From the cell containing the given text, extract its center point as [x, y] coordinate. 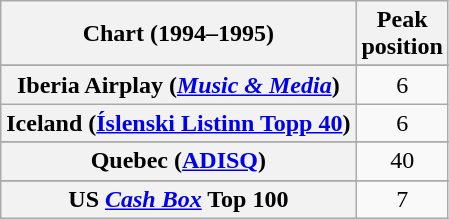
Chart (1994–1995) [178, 34]
Iberia Airplay (Music & Media) [178, 85]
Quebec (ADISQ) [178, 161]
7 [402, 199]
US Cash Box Top 100 [178, 199]
Peakposition [402, 34]
40 [402, 161]
Iceland (Íslenski Listinn Topp 40) [178, 123]
